Locate the cell with the specified text and output its (X, Y) center coordinate. 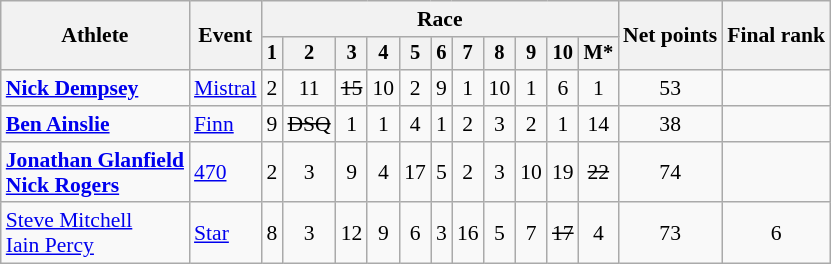
53 (670, 88)
15 (352, 88)
M* (598, 54)
Final rank (776, 36)
19 (563, 172)
22 (598, 172)
Event (225, 36)
Star (225, 234)
Nick Dempsey (95, 88)
16 (468, 234)
Jonathan GlanfieldNick Rogers (95, 172)
74 (670, 172)
73 (670, 234)
Ben Ainslie (95, 124)
Finn (225, 124)
14 (598, 124)
38 (670, 124)
DSQ (308, 124)
11 (308, 88)
470 (225, 172)
12 (352, 234)
Athlete (95, 36)
Mistral (225, 88)
Race (440, 19)
Net points (670, 36)
Steve MitchellIain Percy (95, 234)
